Pinpoint the cell where the given text exists, returning its (X, Y) midpoint coordinate. 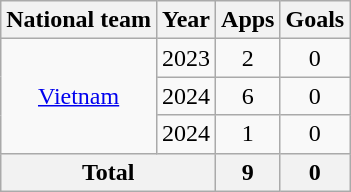
Total (108, 172)
Goals (315, 20)
2023 (186, 58)
1 (248, 134)
6 (248, 96)
Year (186, 20)
Apps (248, 20)
Vietnam (79, 96)
2 (248, 58)
National team (79, 20)
9 (248, 172)
